Provide the [X, Y] coordinate of the cell's center where the given text is located.  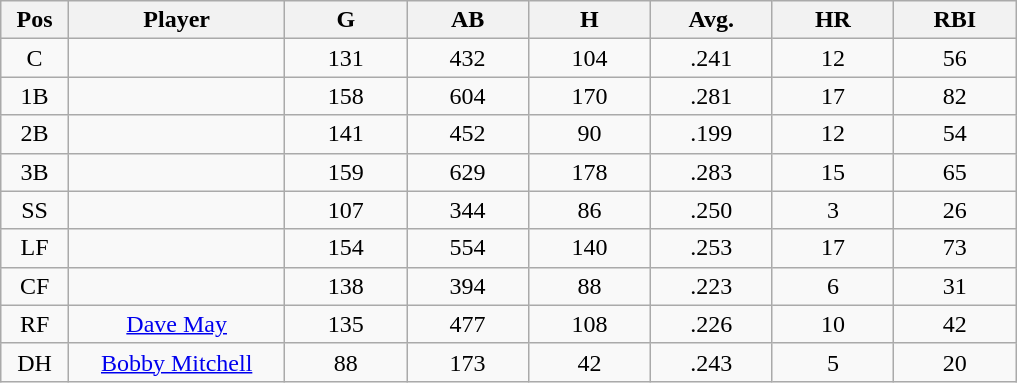
DH [35, 362]
CF [35, 286]
154 [346, 248]
31 [955, 286]
G [346, 20]
173 [468, 362]
Pos [35, 20]
86 [589, 210]
.253 [711, 248]
344 [468, 210]
65 [955, 172]
477 [468, 324]
107 [346, 210]
H [589, 20]
2B [35, 134]
56 [955, 58]
432 [468, 58]
RF [35, 324]
135 [346, 324]
26 [955, 210]
.223 [711, 286]
RBI [955, 20]
SS [35, 210]
Player [176, 20]
Avg. [711, 20]
HR [833, 20]
.226 [711, 324]
3 [833, 210]
15 [833, 172]
159 [346, 172]
104 [589, 58]
178 [589, 172]
170 [589, 96]
10 [833, 324]
73 [955, 248]
138 [346, 286]
108 [589, 324]
452 [468, 134]
140 [589, 248]
629 [468, 172]
394 [468, 286]
Bobby Mitchell [176, 362]
Dave May [176, 324]
141 [346, 134]
82 [955, 96]
.281 [711, 96]
.243 [711, 362]
54 [955, 134]
6 [833, 286]
5 [833, 362]
3B [35, 172]
.283 [711, 172]
.199 [711, 134]
.250 [711, 210]
AB [468, 20]
90 [589, 134]
158 [346, 96]
131 [346, 58]
.241 [711, 58]
554 [468, 248]
LF [35, 248]
C [35, 58]
604 [468, 96]
1B [35, 96]
20 [955, 362]
